Detect which cell encompasses the target text, then output its (x, y) center coordinate. 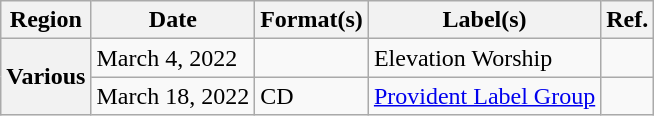
Ref. (628, 20)
Region (46, 20)
CD (312, 96)
Format(s) (312, 20)
March 4, 2022 (173, 58)
Date (173, 20)
Provident Label Group (484, 96)
March 18, 2022 (173, 96)
Elevation Worship (484, 58)
Various (46, 77)
Label(s) (484, 20)
